Capture the cell that displays the provided text and extract its [x, y] central coordinate. 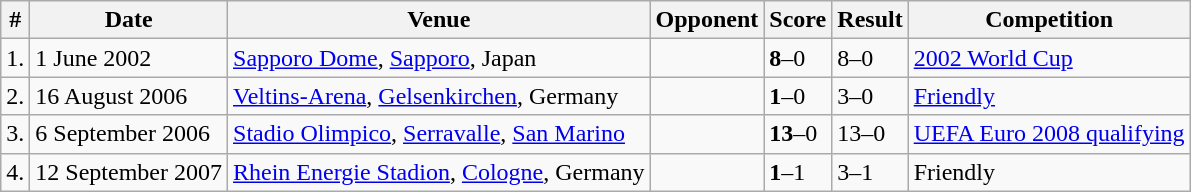
2002 World Cup [1049, 58]
Opponent [707, 20]
Sapporo Dome, Sapporo, Japan [440, 58]
1–0 [798, 96]
3–1 [870, 172]
Veltins-Arena, Gelsenkirchen, Germany [440, 96]
6 September 2006 [129, 134]
2. [16, 96]
1. [16, 58]
4. [16, 172]
Stadio Olimpico, Serravalle, San Marino [440, 134]
3–0 [870, 96]
Competition [1049, 20]
Date [129, 20]
Score [798, 20]
Rhein Energie Stadion, Cologne, Germany [440, 172]
1–1 [798, 172]
1 June 2002 [129, 58]
UEFA Euro 2008 qualifying [1049, 134]
Result [870, 20]
3. [16, 134]
12 September 2007 [129, 172]
16 August 2006 [129, 96]
# [16, 20]
Venue [440, 20]
